Find where the given text appears and provide that cell's center as (x, y) coordinate. 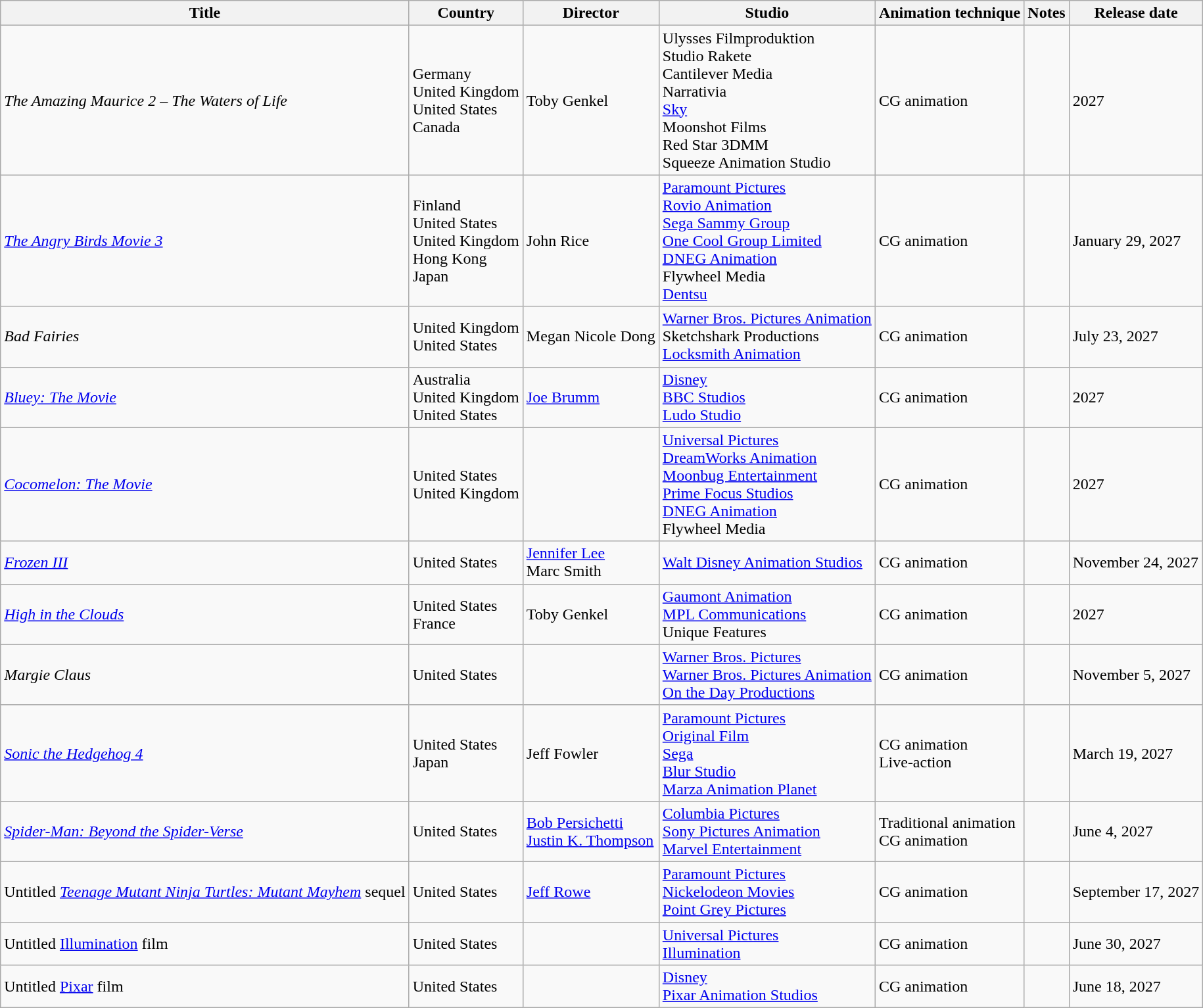
Margie Claus (205, 675)
November 5, 2027 (1136, 675)
Jeff Rowe (590, 892)
Untitled Illumination film (205, 943)
Columbia PicturesSony Pictures AnimationMarvel Entertainment (767, 831)
Bob PersichettiJustin K. Thompson (590, 831)
AustraliaUnited KingdomUnited States (465, 397)
Jennifer LeeMarc Smith (590, 563)
Title (205, 13)
Director (590, 13)
United StatesFrance (465, 614)
FinlandUnited StatesUnited KingdomHong KongJapan (465, 241)
Studio (767, 13)
CG animationLive-action (949, 753)
Traditional animationCG animation (949, 831)
Ulysses FilmproduktionStudio RaketeCantilever MediaNarrativiaSkyMoonshot FilmsRed Star 3DMMSqueeze Animation Studio (767, 100)
Universal PicturesIllumination (767, 943)
Bluey: The Movie (205, 397)
June 30, 2027 (1136, 943)
Warner Bros. Pictures AnimationSketchshark ProductionsLocksmith Animation (767, 337)
June 4, 2027 (1136, 831)
DisneyPixar Animation Studios (767, 986)
September 17, 2027 (1136, 892)
Animation technique (949, 13)
GermanyUnited KingdomUnited StatesCanada (465, 100)
Sonic the Hedgehog 4 (205, 753)
January 29, 2027 (1136, 241)
John Rice (590, 241)
Gaumont AnimationMPL CommunicationsUnique Features (767, 614)
Joe Brumm (590, 397)
Release date (1136, 13)
Jeff Fowler (590, 753)
The Angry Birds Movie 3 (205, 241)
United StatesJapan (465, 753)
Notes (1047, 13)
Walt Disney Animation Studios (767, 563)
Megan Nicole Dong (590, 337)
Cocomelon: The Movie (205, 484)
July 23, 2027 (1136, 337)
The Amazing Maurice 2 – The Waters of Life (205, 100)
Paramount PicturesOriginal FilmSegaBlur StudioMarza Animation Planet (767, 753)
Spider-Man: Beyond the Spider-Verse (205, 831)
Frozen III (205, 563)
High in the Clouds (205, 614)
Bad Fairies (205, 337)
United StatesUnited Kingdom (465, 484)
Untitled Teenage Mutant Ninja Turtles: Mutant Mayhem sequel (205, 892)
June 18, 2027 (1136, 986)
March 19, 2027 (1136, 753)
Untitled Pixar film (205, 986)
DisneyBBC StudiosLudo Studio (767, 397)
November 24, 2027 (1136, 563)
Paramount PicturesNickelodeon MoviesPoint Grey Pictures (767, 892)
United KingdomUnited States (465, 337)
Universal PicturesDreamWorks AnimationMoonbug EntertainmentPrime Focus StudiosDNEG AnimationFlywheel Media (767, 484)
Paramount PicturesRovio AnimationSega Sammy GroupOne Cool Group LimitedDNEG AnimationFlywheel MediaDentsu (767, 241)
Warner Bros. PicturesWarner Bros. Pictures AnimationOn the Day Productions (767, 675)
Country (465, 13)
